Find where the given text appears and provide that cell's center as (x, y) coordinate. 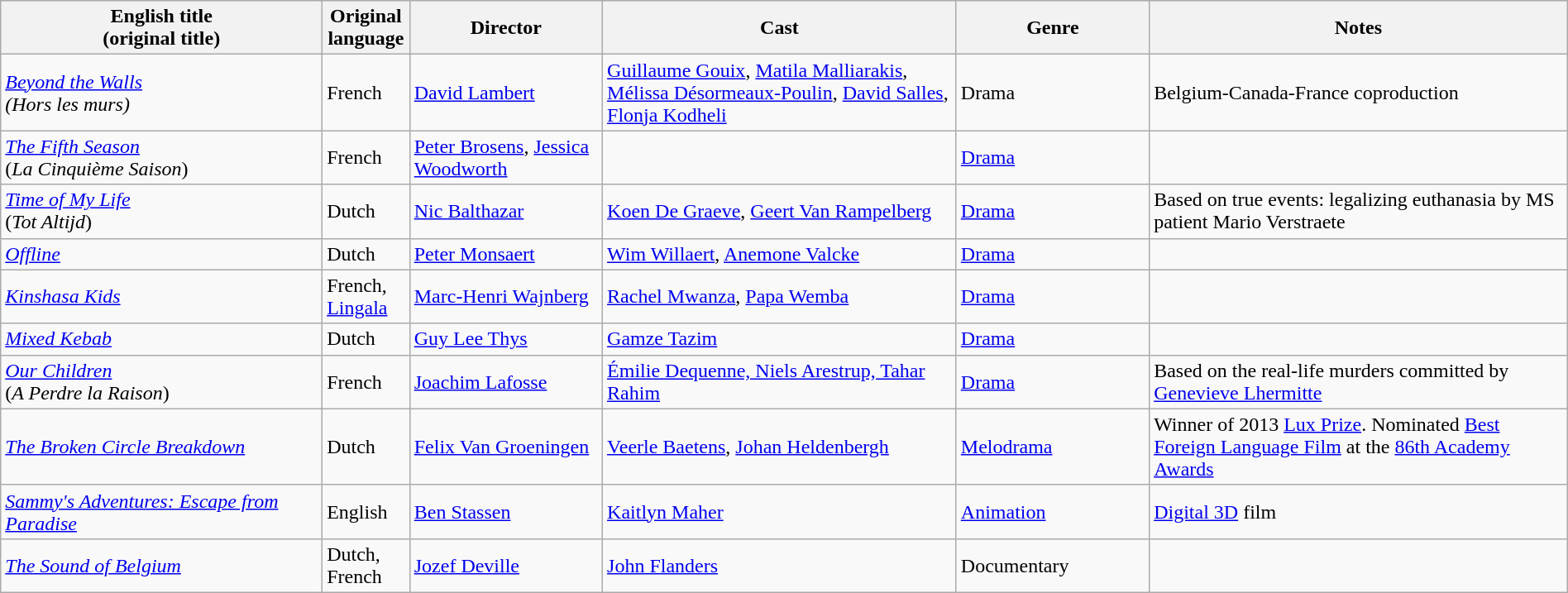
English title (original title) (162, 28)
Peter Monsaert (506, 254)
Sammy's Adventures: Escape from Paradise (162, 511)
Genre (1052, 28)
John Flanders (780, 566)
Our Children (A Perdre la Raison) (162, 382)
Dutch, French (366, 566)
Wim Willaert, Anemone Valcke (780, 254)
English (366, 511)
The Sound of Belgium (162, 566)
Guillaume Gouix, Matila Malliarakis, Mélissa Désormeaux-Poulin, David Salles, Flonja Kodheli (780, 93)
Melodrama (1052, 447)
Digital 3D film (1359, 511)
Gamze Tazim (780, 339)
Director (506, 28)
Rachel Mwanza, Papa Wemba (780, 296)
The Fifth Season (La Cinquième Saison) (162, 157)
Felix Van Groeningen (506, 447)
Belgium-Canada-France coproduction (1359, 93)
Kaitlyn Maher (780, 511)
Mixed Kebab (162, 339)
Guy Lee Thys (506, 339)
Winner of 2013 Lux Prize. Nominated Best Foreign Language Film at the 86th Academy Awards (1359, 447)
The Broken Circle Breakdown (162, 447)
Notes (1359, 28)
Animation (1052, 511)
Peter Brosens, Jessica Woodworth (506, 157)
Jozef Deville (506, 566)
Veerle Baetens, Johan Heldenbergh (780, 447)
French, Lingala (366, 296)
Based on true events: legalizing euthanasia by MS patient Mario Verstraete (1359, 212)
David Lambert (506, 93)
Cast (780, 28)
Marc-Henri Wajnberg (506, 296)
Based on the real-life murders committed by Genevieve Lhermitte (1359, 382)
Kinshasa Kids (162, 296)
Time of My Life (Tot Altijd) (162, 212)
Offline (162, 254)
Beyond the Walls (Hors les murs) (162, 93)
Joachim Lafosse (506, 382)
Nic Balthazar (506, 212)
Documentary (1052, 566)
Ben Stassen (506, 511)
Koen De Graeve, Geert Van Rampelberg (780, 212)
Original language (366, 28)
Émilie Dequenne, Niels Arestrup, Tahar Rahim (780, 382)
